From the cell containing the given text, extract its center point as (x, y) coordinate. 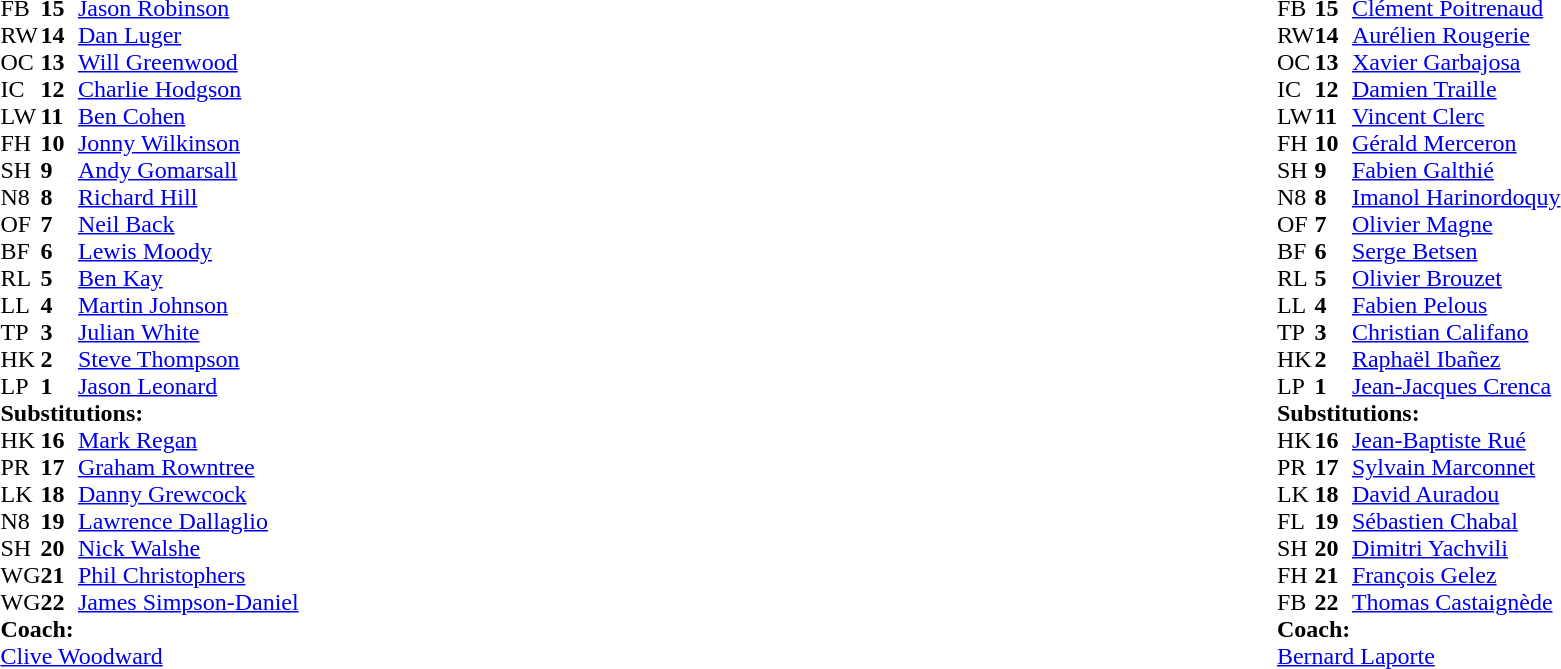
FL (1296, 522)
Dimitri Yachvili (1456, 548)
Graham Rowntree (188, 468)
Ben Cohen (188, 116)
François Gelez (1456, 576)
James Simpson-Daniel (188, 602)
Danny Grewcock (188, 494)
Jean-Baptiste Rué (1456, 440)
Thomas Castaignède (1456, 602)
Raphaël Ibañez (1456, 360)
Fabien Pelous (1456, 306)
Phil Christophers (188, 576)
David Auradou (1456, 494)
Lawrence Dallaglio (188, 522)
Damien Traille (1456, 90)
Will Greenwood (188, 62)
Ben Kay (188, 278)
Jonny Wilkinson (188, 144)
Bernard Laporte (1419, 656)
Neil Back (188, 224)
Martin Johnson (188, 306)
Julian White (188, 332)
FB (1296, 602)
Serge Betsen (1456, 252)
Christian Califano (1456, 332)
Richard Hill (188, 198)
Vincent Clerc (1456, 116)
Mark Regan (188, 440)
Xavier Garbajosa (1456, 62)
Steve Thompson (188, 360)
Fabien Galthié (1456, 170)
Charlie Hodgson (188, 90)
Sylvain Marconnet (1456, 468)
Clive Woodward (149, 656)
Jean-Jacques Crenca (1456, 386)
Andy Gomarsall (188, 170)
Imanol Harinordoquy (1456, 198)
Olivier Magne (1456, 224)
Gérald Merceron (1456, 144)
Dan Luger (188, 36)
Lewis Moody (188, 252)
Olivier Brouzet (1456, 278)
Jason Leonard (188, 386)
Sébastien Chabal (1456, 522)
Nick Walshe (188, 548)
Aurélien Rougerie (1456, 36)
